Return [x, y] of the center of cell containing provided text 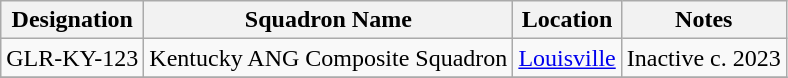
Inactive c. 2023 [704, 58]
Louisville [567, 58]
Designation [72, 20]
Location [567, 20]
Notes [704, 20]
Squadron Name [328, 20]
Kentucky ANG Composite Squadron [328, 58]
GLR-KY-123 [72, 58]
